Return the (x, y) coordinate for the center point of the cell that contains the specified text.  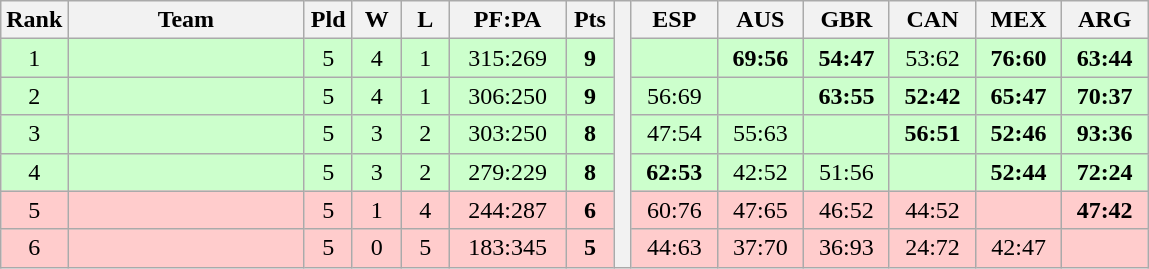
63:55 (846, 96)
0 (376, 248)
62:53 (674, 172)
93:36 (1105, 134)
PF:PA (508, 20)
54:47 (846, 58)
279:229 (508, 172)
GBR (846, 20)
Pld (328, 20)
42:47 (1019, 248)
52:44 (1019, 172)
Team (186, 20)
53:62 (932, 58)
315:269 (508, 58)
ARG (1105, 20)
76:60 (1019, 58)
55:63 (760, 134)
AUS (760, 20)
56:69 (674, 96)
306:250 (508, 96)
44:52 (932, 210)
ESP (674, 20)
63:44 (1105, 58)
42:52 (760, 172)
69:56 (760, 58)
47:42 (1105, 210)
36:93 (846, 248)
183:345 (508, 248)
52:46 (1019, 134)
47:54 (674, 134)
24:72 (932, 248)
65:47 (1019, 96)
303:250 (508, 134)
52:42 (932, 96)
244:287 (508, 210)
Pts (590, 20)
44:63 (674, 248)
MEX (1019, 20)
70:37 (1105, 96)
51:56 (846, 172)
CAN (932, 20)
L (426, 20)
46:52 (846, 210)
47:65 (760, 210)
72:24 (1105, 172)
Rank (34, 20)
60:76 (674, 210)
56:51 (932, 134)
W (376, 20)
37:70 (760, 248)
